Detect which cell encompasses the target text, then output its [X, Y] center coordinate. 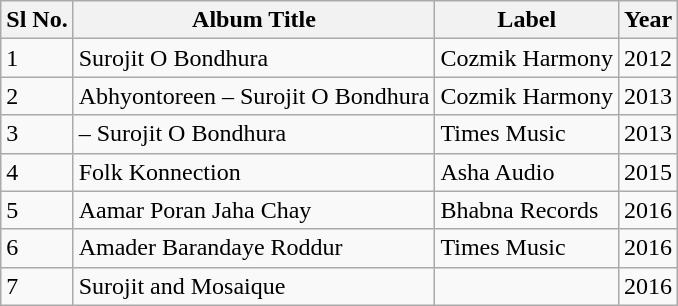
2012 [648, 58]
6 [37, 248]
Surojit O Bondhura [254, 58]
3 [37, 134]
Aamar Poran Jaha Chay [254, 210]
Label [527, 20]
Bhabna Records [527, 210]
Year [648, 20]
2015 [648, 172]
Folk Konnection [254, 172]
2 [37, 96]
Surojit and Mosaique [254, 286]
Sl No. [37, 20]
– Surojit O Bondhura [254, 134]
Album Title [254, 20]
1 [37, 58]
Asha Audio [527, 172]
Abhyontoreen – Surojit O Bondhura [254, 96]
5 [37, 210]
7 [37, 286]
Amader Barandaye Roddur [254, 248]
4 [37, 172]
